Detect which cell encompasses the target text, then output its (X, Y) center coordinate. 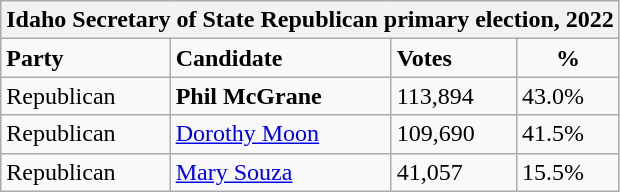
Mary Souza (280, 172)
Party (86, 58)
109,690 (454, 134)
43.0% (568, 96)
% (568, 58)
113,894 (454, 96)
Votes (454, 58)
Idaho Secretary of State Republican primary election, 2022 (310, 20)
41,057 (454, 172)
Candidate (280, 58)
41.5% (568, 134)
Dorothy Moon (280, 134)
15.5% (568, 172)
Phil McGrane (280, 96)
